Provide the [x, y] coordinate of the cell's center where the given text is located.  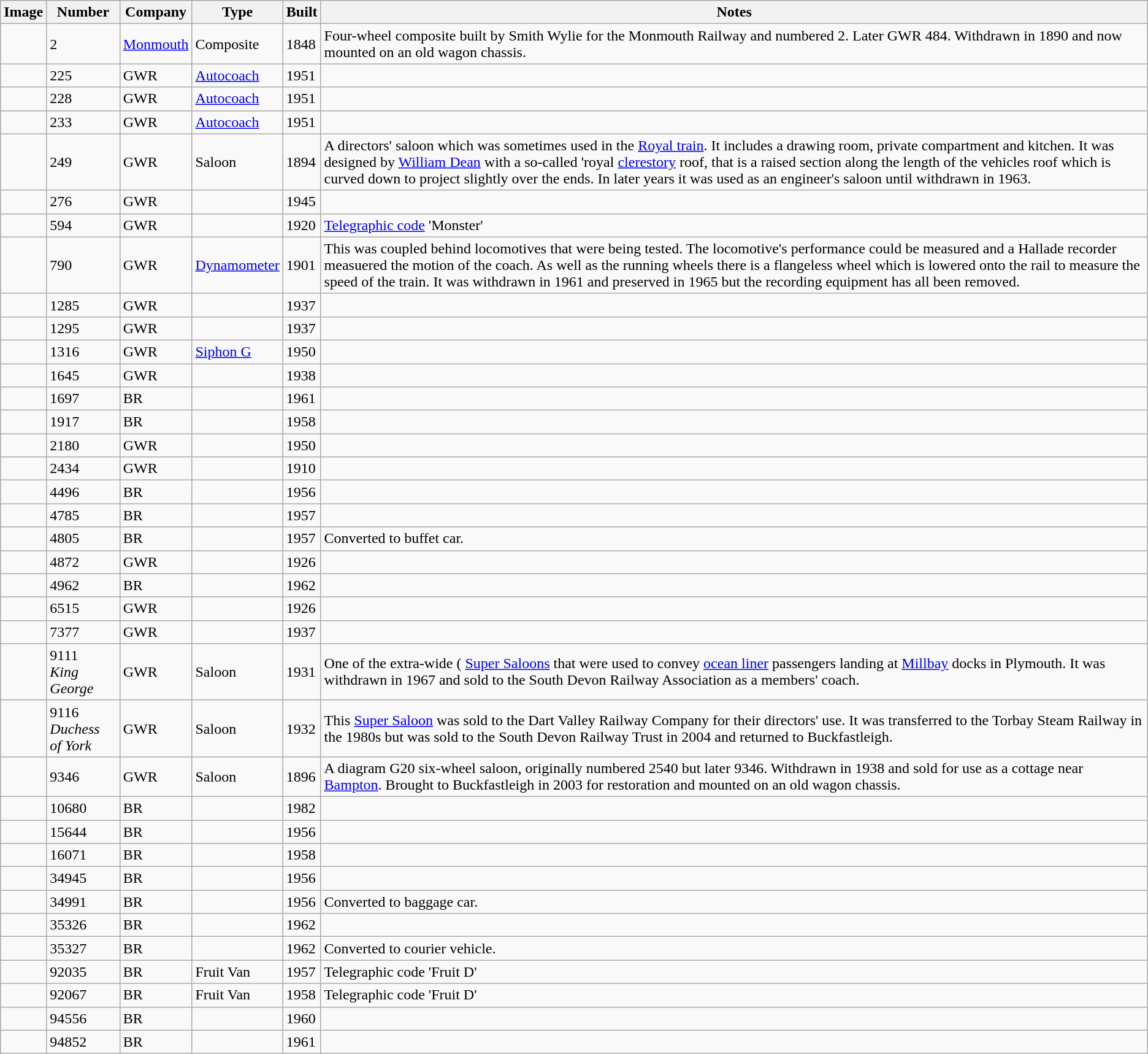
1901 [302, 265]
4496 [83, 492]
225 [83, 75]
Composite [237, 44]
249 [83, 162]
4962 [83, 585]
790 [83, 265]
35326 [83, 925]
1285 [83, 305]
9346 [83, 777]
1960 [302, 1018]
35327 [83, 948]
1910 [302, 469]
1295 [83, 328]
1316 [83, 352]
Company [156, 12]
Converted to baggage car. [734, 902]
2434 [83, 469]
34945 [83, 879]
1894 [302, 162]
34991 [83, 902]
7377 [83, 632]
4872 [83, 562]
Siphon G [237, 352]
Monmouth [156, 44]
15644 [83, 831]
4785 [83, 515]
Type [237, 12]
1945 [302, 202]
276 [83, 202]
92067 [83, 995]
1982 [302, 808]
9111King George [83, 672]
4805 [83, 539]
1931 [302, 672]
94556 [83, 1018]
Converted to courier vehicle. [734, 948]
228 [83, 99]
92035 [83, 972]
1697 [83, 399]
Converted to buffet car. [734, 539]
1920 [302, 225]
1645 [83, 375]
Dynamometer [237, 265]
Telegraphic code 'Monster' [734, 225]
1896 [302, 777]
594 [83, 225]
94852 [83, 1042]
Number [83, 12]
9116Duchess of York [83, 728]
Built [302, 12]
Notes [734, 12]
6515 [83, 609]
233 [83, 122]
10680 [83, 808]
1917 [83, 422]
16071 [83, 855]
1848 [302, 44]
1938 [302, 375]
2180 [83, 445]
Image [23, 12]
2 [83, 44]
1932 [302, 728]
